Extract the [x, y] coordinate from the center of the cell holding the provided text.  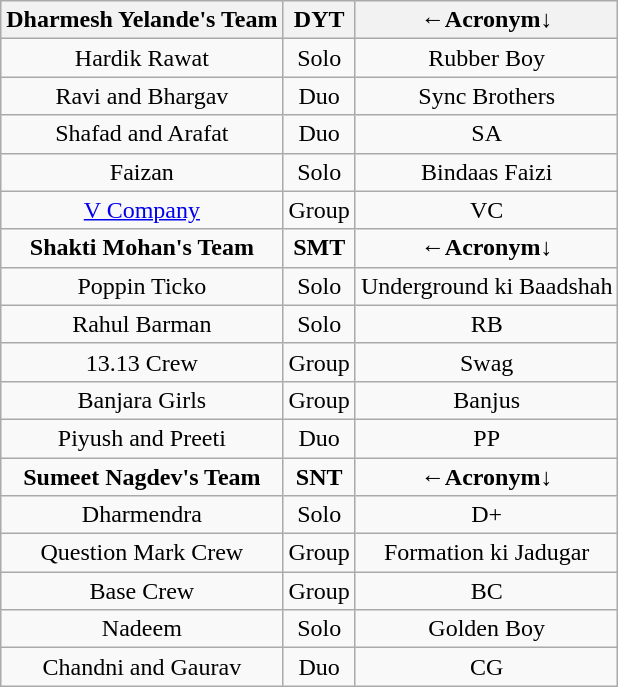
Golden Boy [486, 629]
Shafad and Arafat [142, 134]
D+ [486, 515]
VC [486, 210]
Rahul Barman [142, 324]
Faizan [142, 172]
Swag [486, 362]
Sync Brothers [486, 96]
Ravi and Bhargav [142, 96]
Formation ki Jadugar [486, 553]
SA [486, 134]
Banjus [486, 400]
BC [486, 591]
RB [486, 324]
Dharmesh Yelande's Team [142, 20]
SNT [319, 477]
Poppin Ticko [142, 286]
Shakti Mohan's Team [142, 248]
Nadeem [142, 629]
Chandni and Gaurav [142, 667]
Dharmendra [142, 515]
SMT [319, 248]
CG [486, 667]
Bindaas Faizi [486, 172]
Underground ki Baadshah [486, 286]
Banjara Girls [142, 400]
Base Crew [142, 591]
DYT [319, 20]
Piyush and Preeti [142, 438]
Hardik Rawat [142, 58]
Question Mark Crew [142, 553]
13.13 Crew [142, 362]
PP [486, 438]
Sumeet Nagdev's Team [142, 477]
Rubber Boy [486, 58]
V Company [142, 210]
